Provide the (X, Y) coordinate of the cell's center where the given text is located.  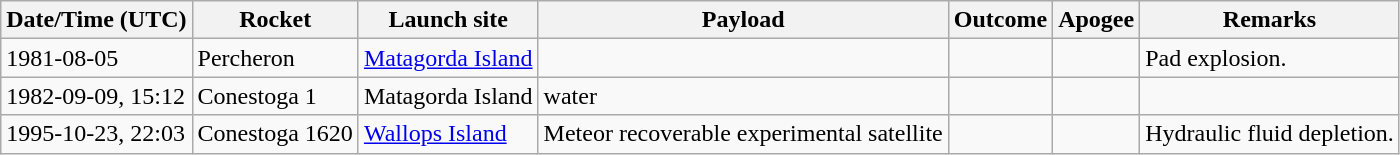
Conestoga 1620 (275, 134)
Launch site (448, 20)
1995-10-23, 22:03 (96, 134)
Conestoga 1 (275, 96)
Pad explosion. (1270, 58)
Date/Time (UTC) (96, 20)
water (743, 96)
1981-08-05 (96, 58)
Remarks (1270, 20)
Apogee (1096, 20)
Rocket (275, 20)
Outcome (1000, 20)
1982-09-09, 15:12 (96, 96)
Hydraulic fluid depletion. (1270, 134)
Percheron (275, 58)
Meteor recoverable experimental satellite (743, 134)
Payload (743, 20)
Wallops Island (448, 134)
